Detect which cell encompasses the target text, then output its [x, y] center coordinate. 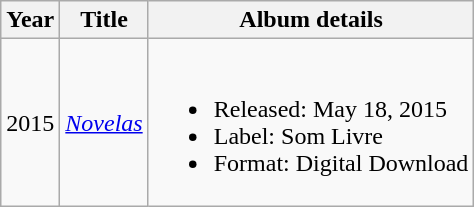
Album details [311, 20]
Year [30, 20]
2015 [30, 122]
Released: May 18, 2015Label: Som LivreFormat: Digital Download [311, 122]
Novelas [104, 122]
Title [104, 20]
